Locate the cell with the specified text and output its [x, y] center coordinate. 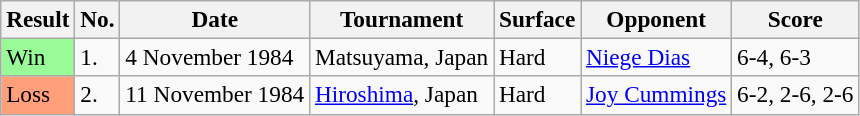
Win [38, 57]
Result [38, 19]
No. [98, 19]
1. [98, 57]
Matsuyama, Japan [402, 57]
Opponent [656, 19]
6-2, 2-6, 2-6 [796, 95]
Loss [38, 95]
Date [215, 19]
11 November 1984 [215, 95]
Niege Dias [656, 57]
Hiroshima, Japan [402, 95]
2. [98, 95]
4 November 1984 [215, 57]
Joy Cummings [656, 95]
Score [796, 19]
6-4, 6-3 [796, 57]
Tournament [402, 19]
Surface [538, 19]
